Provide the (X, Y) coordinate of the cell's center where the given text is located.  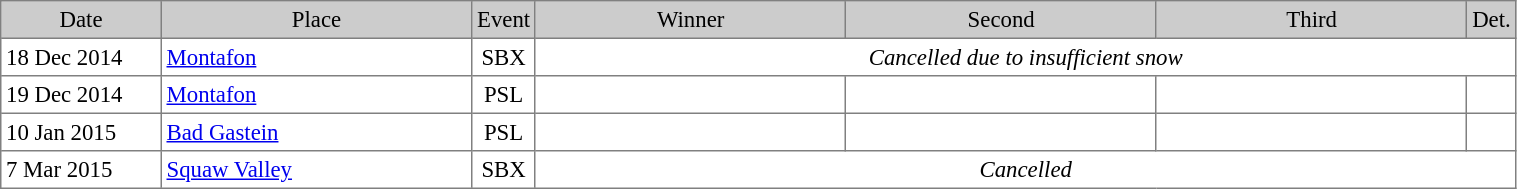
18 Dec 2014 (81, 57)
Bad Gastein (316, 132)
Date (81, 20)
Squaw Valley (316, 170)
19 Dec 2014 (81, 95)
7 Mar 2015 (81, 170)
Cancelled due to insufficient snow (1026, 57)
Event (504, 20)
Det. (1492, 20)
Cancelled (1026, 170)
10 Jan 2015 (81, 132)
Third (1311, 20)
Place (316, 20)
Second (1001, 20)
Winner (690, 20)
